Identify which cell holds the provided text, then report its (X, Y) central coordinate. 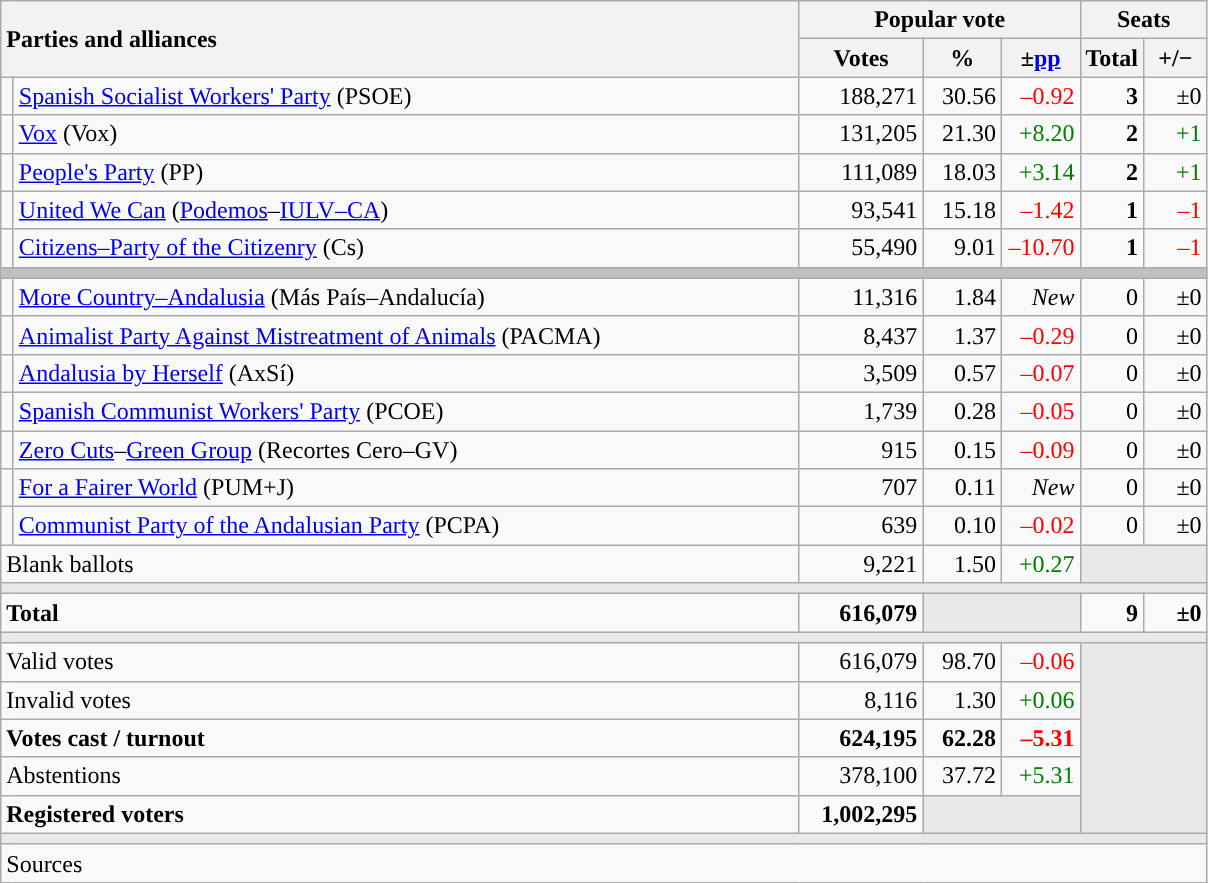
–0.09 (1040, 449)
1,739 (861, 411)
8,116 (861, 700)
Communist Party of the Andalusian Party (PCPA) (406, 526)
+0.27 (1040, 564)
–10.70 (1040, 248)
0.57 (962, 373)
Parties and alliances (400, 39)
Votes cast / turnout (400, 738)
111,089 (861, 172)
United We Can (Podemos–IULV–CA) (406, 210)
+0.06 (1040, 700)
–0.29 (1040, 335)
188,271 (861, 96)
9 (1112, 613)
21.30 (962, 134)
639 (861, 526)
9.01 (962, 248)
Popular vote (940, 20)
378,100 (861, 776)
+8.20 (1040, 134)
Seats (1144, 20)
+/− (1176, 58)
–5.31 (1040, 738)
Zero Cuts–Green Group (Recortes Cero–GV) (406, 449)
For a Fairer World (PUM+J) (406, 488)
1.30 (962, 700)
915 (861, 449)
11,316 (861, 297)
% (962, 58)
Animalist Party Against Mistreatment of Animals (PACMA) (406, 335)
Abstentions (400, 776)
3,509 (861, 373)
0.15 (962, 449)
Vox (Vox) (406, 134)
1.50 (962, 564)
Spanish Socialist Workers' Party (PSOE) (406, 96)
55,490 (861, 248)
Registered voters (400, 814)
Valid votes (400, 662)
Blank ballots (400, 564)
–0.07 (1040, 373)
+5.31 (1040, 776)
1.84 (962, 297)
–0.05 (1040, 411)
Votes (861, 58)
Sources (604, 863)
1.37 (962, 335)
More Country–Andalusia (Más País–Andalucía) (406, 297)
8,437 (861, 335)
0.11 (962, 488)
1,002,295 (861, 814)
18.03 (962, 172)
3 (1112, 96)
131,205 (861, 134)
Andalusia by Herself (AxSí) (406, 373)
+3.14 (1040, 172)
15.18 (962, 210)
93,541 (861, 210)
Invalid votes (400, 700)
–0.02 (1040, 526)
707 (861, 488)
±pp (1040, 58)
30.56 (962, 96)
–0.92 (1040, 96)
37.72 (962, 776)
Citizens–Party of the Citizenry (Cs) (406, 248)
624,195 (861, 738)
0.10 (962, 526)
62.28 (962, 738)
Spanish Communist Workers' Party (PCOE) (406, 411)
–0.06 (1040, 662)
0.28 (962, 411)
–1.42 (1040, 210)
9,221 (861, 564)
People's Party (PP) (406, 172)
98.70 (962, 662)
